For the text-containing cell, return its midpoint in (X, Y) coordinate format. 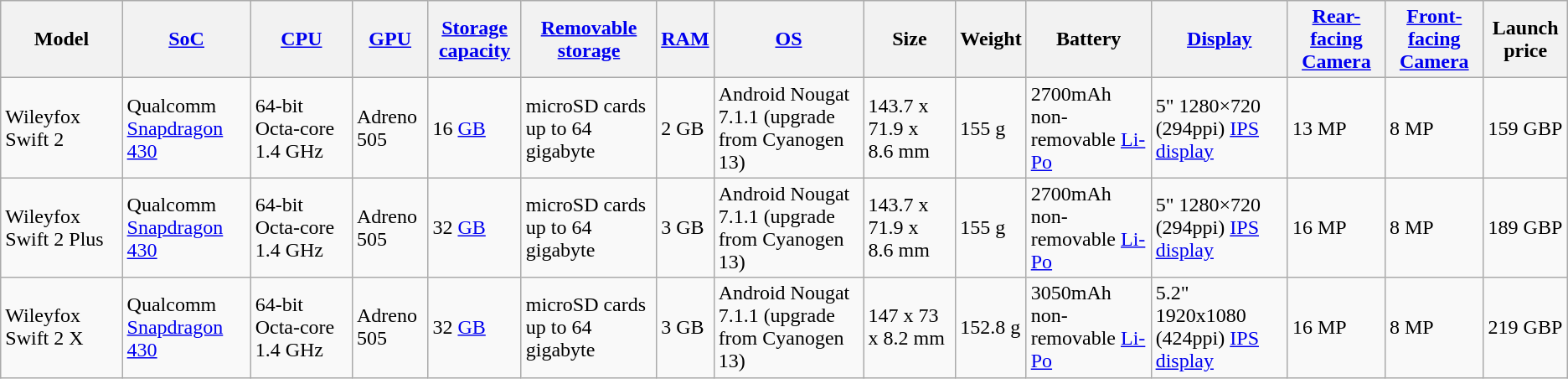
Front-facing Camera (1434, 39)
GPU (389, 39)
Wileyfox Swift 2 (62, 127)
189 GBP (1525, 228)
Display (1220, 39)
CPU (302, 39)
Wileyfox Swift 2 Plus (62, 228)
Launch price (1525, 39)
5.2" 1920x1080 (424ppi) IPS display (1220, 327)
13 MP (1336, 127)
OS (789, 39)
Size (910, 39)
Wileyfox Swift 2 X (62, 327)
Battery (1089, 39)
RAM (685, 39)
219 GBP (1525, 327)
Storage capacity (474, 39)
3050mAh non-removable Li-Po (1089, 327)
159 GBP (1525, 127)
152.8 g (991, 327)
Weight (991, 39)
2 GB (685, 127)
Model (62, 39)
16 GB (474, 127)
Rear-facing Camera (1336, 39)
Removable storage (588, 39)
SoC (186, 39)
147 x 73 x 8.2 mm (910, 327)
